Return the (x, y) coordinate for the center point of the cell that contains the specified text.  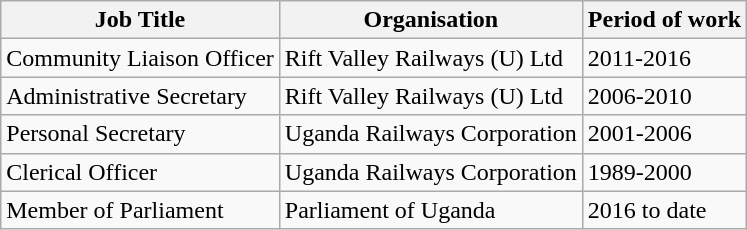
2006-2010 (664, 96)
Job Title (140, 20)
Clerical Officer (140, 172)
Period of work (664, 20)
Member of Parliament (140, 210)
Administrative Secretary (140, 96)
Community Liaison Officer (140, 58)
2011-2016 (664, 58)
2016 to date (664, 210)
2001-2006 (664, 134)
Parliament of Uganda (430, 210)
Personal Secretary (140, 134)
Organisation (430, 20)
1989-2000 (664, 172)
